Output the (X, Y) coordinate of the center of the cell containing the given text.  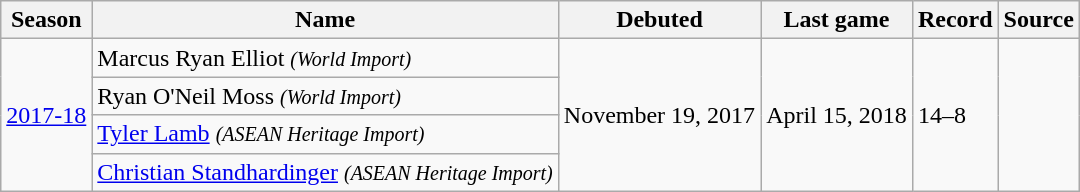
Name (325, 20)
14–8 (955, 115)
Marcus Ryan Elliot (World Import) (325, 58)
Record (955, 20)
Source (1038, 20)
Season (46, 20)
November 19, 2017 (659, 115)
2017-18 (46, 115)
Debuted (659, 20)
Christian Standhardinger (ASEAN Heritage Import) (325, 172)
Ryan O'Neil Moss (World Import) (325, 96)
April 15, 2018 (837, 115)
Tyler Lamb (ASEAN Heritage Import) (325, 134)
Last game (837, 20)
